Locate the cell with the specified text and output its (X, Y) center coordinate. 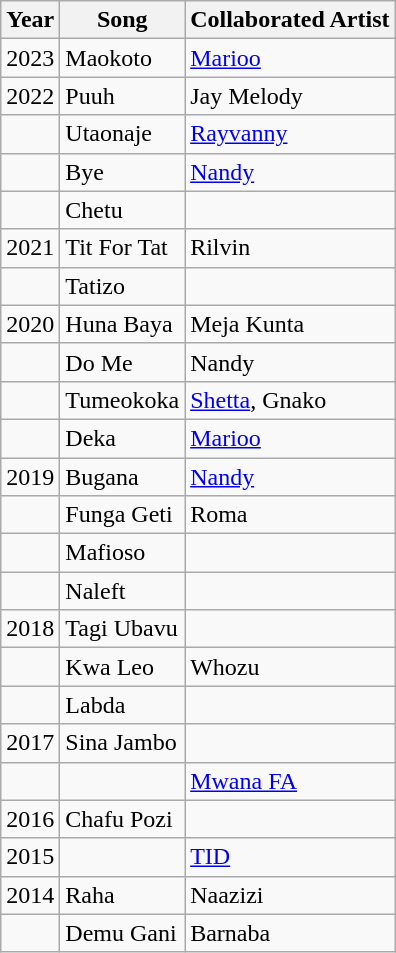
Naazizi (290, 895)
Chetu (122, 210)
Labda (122, 705)
Song (122, 20)
Shetta, Gnako (290, 400)
2014 (30, 895)
Meja Kunta (290, 324)
Rayvanny (290, 134)
2016 (30, 819)
Mafioso (122, 553)
Utaonaje (122, 134)
2022 (30, 96)
Funga Geti (122, 515)
Whozu (290, 667)
2017 (30, 743)
Raha (122, 895)
Bye (122, 172)
Tit For Tat (122, 248)
Tagi Ubavu (122, 629)
Deka (122, 438)
Tatizo (122, 286)
Rilvin (290, 248)
TID (290, 857)
2020 (30, 324)
Sina Jambo (122, 743)
2015 (30, 857)
Roma (290, 515)
2021 (30, 248)
Year (30, 20)
Kwa Leo (122, 667)
Naleft (122, 591)
Huna Baya (122, 324)
2019 (30, 477)
Demu Gani (122, 933)
Bugana (122, 477)
2023 (30, 58)
Tumeokoka (122, 400)
Maokoto (122, 58)
Jay Melody (290, 96)
Barnaba (290, 933)
2018 (30, 629)
Chafu Pozi (122, 819)
Puuh (122, 96)
Do Me (122, 362)
Collaborated Artist (290, 20)
Mwana FA (290, 781)
